Return (X, Y) of the center of cell containing provided text 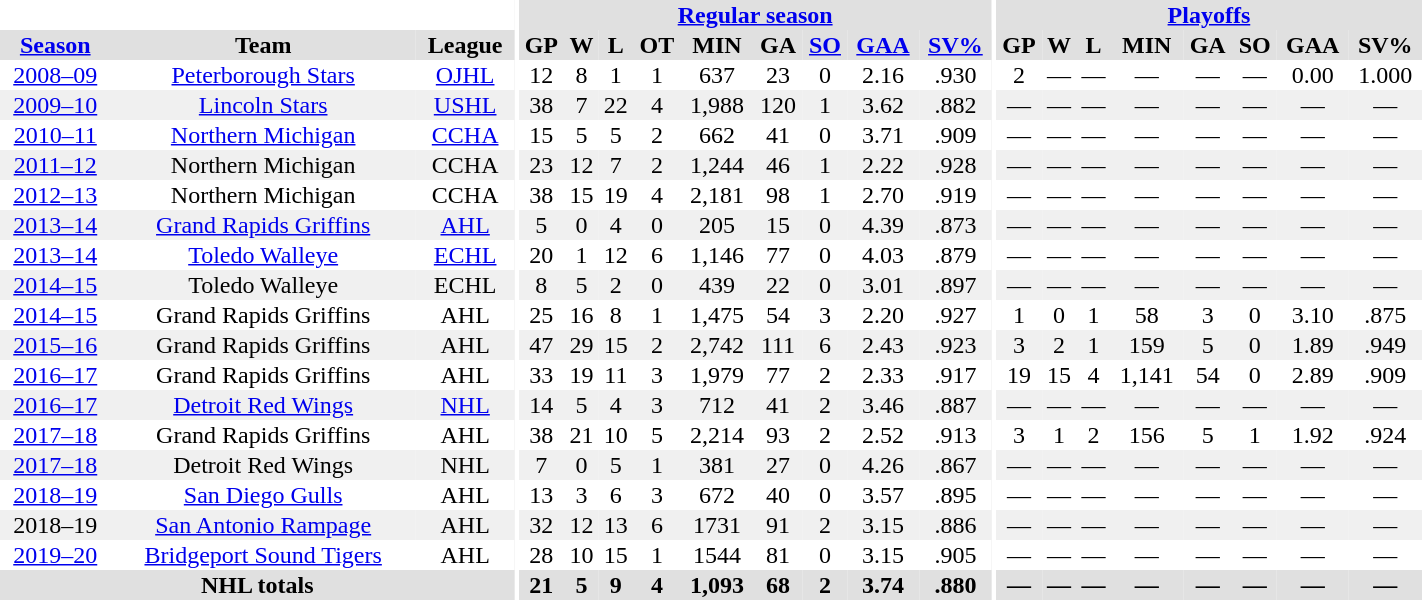
81 (778, 555)
.930 (956, 75)
3.62 (883, 105)
28 (541, 555)
120 (778, 105)
.913 (956, 435)
2.52 (883, 435)
1731 (717, 525)
Team (264, 45)
.887 (956, 405)
.924 (1385, 435)
1.92 (1313, 435)
.919 (956, 195)
.928 (956, 165)
OT (657, 45)
98 (778, 195)
Peterborough Stars (264, 75)
.917 (956, 375)
OJHL (466, 75)
1.89 (1313, 345)
712 (717, 405)
2015–16 (56, 345)
.875 (1385, 315)
3.71 (883, 135)
2.70 (883, 195)
11 (616, 375)
.897 (956, 285)
2.33 (883, 375)
32 (541, 525)
.895 (956, 495)
Regular season (755, 15)
2009–10 (56, 105)
156 (1147, 435)
2012–13 (56, 195)
.927 (956, 315)
.886 (956, 525)
San Diego Gulls (264, 495)
2008–09 (56, 75)
1544 (717, 555)
33 (541, 375)
Season (56, 45)
58 (1147, 315)
Lincoln Stars (264, 105)
1,475 (717, 315)
637 (717, 75)
111 (778, 345)
1.000 (1385, 75)
4.26 (883, 465)
672 (717, 495)
1,093 (717, 585)
2,742 (717, 345)
381 (717, 465)
2.20 (883, 315)
91 (778, 525)
1,146 (717, 255)
25 (541, 315)
3.57 (883, 495)
3.10 (1313, 315)
.923 (956, 345)
1,979 (717, 375)
1,244 (717, 165)
2.16 (883, 75)
9 (616, 585)
2010–11 (56, 135)
3.46 (883, 405)
.949 (1385, 345)
47 (541, 345)
29 (581, 345)
Playoffs (1209, 15)
2.43 (883, 345)
.873 (956, 225)
205 (717, 225)
439 (717, 285)
68 (778, 585)
2.89 (1313, 375)
.882 (956, 105)
NHL totals (257, 585)
16 (581, 315)
3.74 (883, 585)
2011–12 (56, 165)
2.22 (883, 165)
93 (778, 435)
.867 (956, 465)
46 (778, 165)
4.03 (883, 255)
14 (541, 405)
3.01 (883, 285)
1,988 (717, 105)
USHL (466, 105)
4.39 (883, 225)
2,181 (717, 195)
League (466, 45)
2019–20 (56, 555)
662 (717, 135)
27 (778, 465)
Bridgeport Sound Tigers (264, 555)
.879 (956, 255)
1,141 (1147, 375)
.880 (956, 585)
2,214 (717, 435)
.905 (956, 555)
159 (1147, 345)
0.00 (1313, 75)
40 (778, 495)
20 (541, 255)
San Antonio Rampage (264, 525)
